Find where the given text appears and provide that cell's center as [x, y] coordinate. 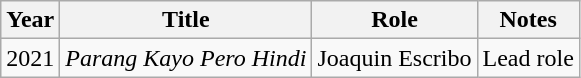
Year [30, 20]
Joaquin Escribo [394, 58]
Parang Kayo Pero Hindi [186, 58]
Notes [528, 20]
Lead role [528, 58]
Role [394, 20]
Title [186, 20]
2021 [30, 58]
